Extract the [X, Y] coordinate from the center of the cell holding the provided text.  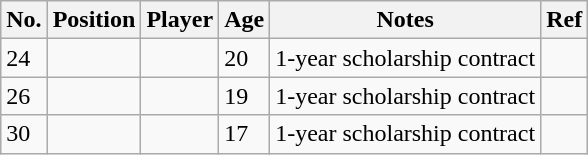
Age [244, 20]
20 [244, 58]
Position [94, 20]
26 [24, 96]
Player [180, 20]
30 [24, 134]
Notes [406, 20]
No. [24, 20]
17 [244, 134]
19 [244, 96]
24 [24, 58]
Ref [564, 20]
